Pinpoint the cell where the given text exists, returning its (x, y) midpoint coordinate. 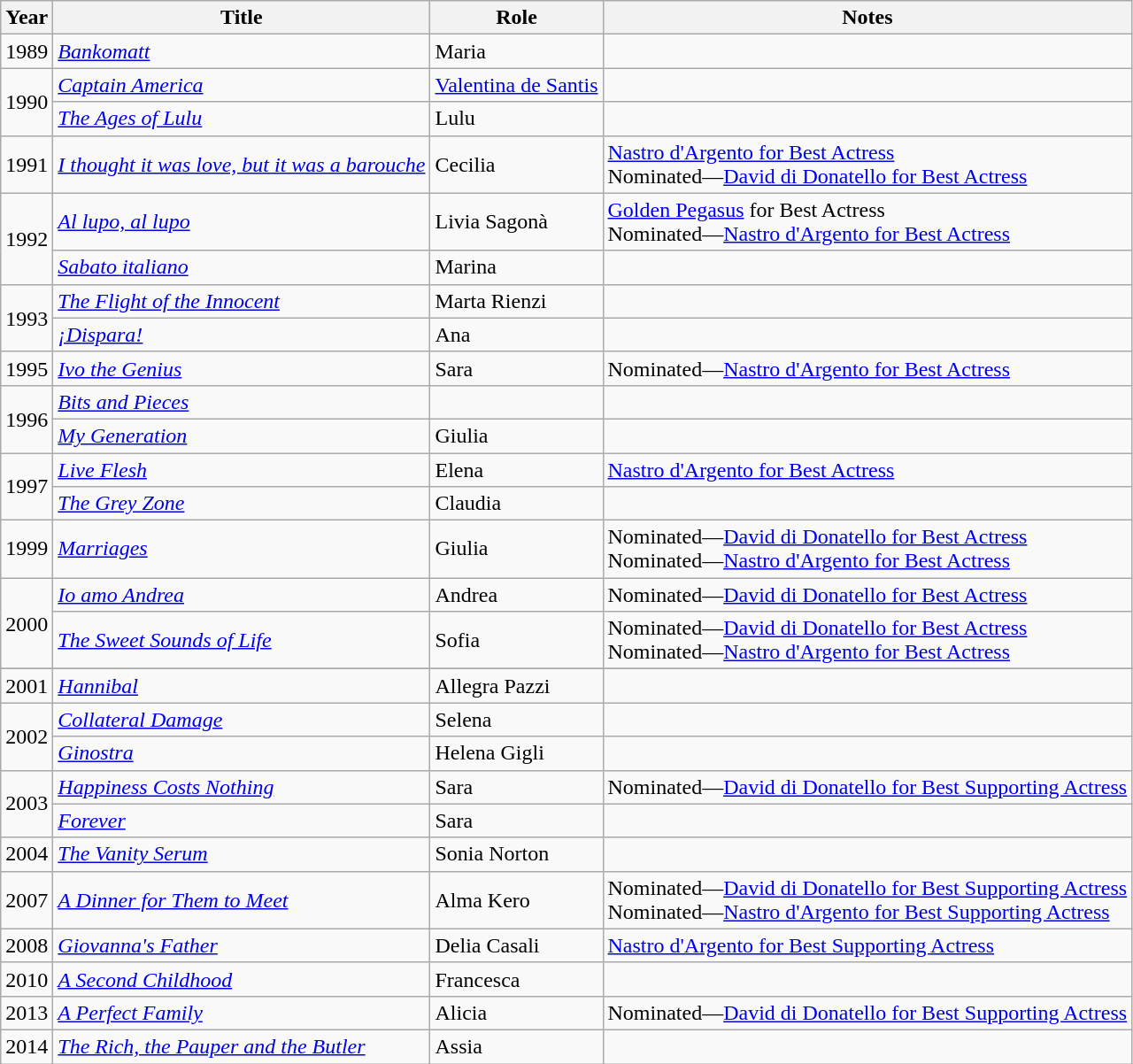
Ginostra (242, 753)
2010 (27, 979)
The Flight of the Innocent (242, 301)
Delia Casali (517, 945)
Ana (517, 335)
Valentina de Santis (517, 85)
2007 (27, 899)
A Second Childhood (242, 979)
Captain America (242, 85)
The Grey Zone (242, 504)
Assia (517, 1046)
Al lupo, al lupo (242, 221)
2008 (27, 945)
2014 (27, 1046)
Io amo Andrea (242, 595)
1993 (27, 318)
Bankomatt (242, 51)
Role (517, 18)
Maria (517, 51)
1995 (27, 368)
Elena (517, 470)
The Ages of Lulu (242, 119)
¡Dispara! (242, 335)
Alicia (517, 1013)
Alma Kero (517, 899)
Marriages (242, 549)
2002 (27, 736)
Helena Gigli (517, 753)
Nominated—Nastro d'Argento for Best Actress (867, 368)
1991 (27, 165)
Notes (867, 18)
The Sweet Sounds of Life (242, 641)
2003 (27, 804)
Lulu (517, 119)
Bits and Pieces (242, 402)
Cecilia (517, 165)
Happiness Costs Nothing (242, 787)
A Perfect Family (242, 1013)
Nastro d'Argento for Best Actress (867, 470)
Nastro d'Argento for Best Supporting Actress (867, 945)
The Rich, the Pauper and the Butler (242, 1046)
Selena (517, 720)
2013 (27, 1013)
The Vanity Serum (242, 854)
I thought it was love, but it was a barouche (242, 165)
1999 (27, 549)
2004 (27, 854)
Francesca (517, 979)
1992 (27, 239)
Sofia (517, 641)
Ivo the Genius (242, 368)
Marta Rienzi (517, 301)
Andrea (517, 595)
Title (242, 18)
1990 (27, 102)
Marina (517, 267)
Year (27, 18)
1989 (27, 51)
Nominated—David di Donatello for Best Supporting ActressNominated—Nastro d'Argento for Best Supporting Actress (867, 899)
Sabato italiano (242, 267)
1996 (27, 419)
1997 (27, 487)
Sonia Norton (517, 854)
Live Flesh (242, 470)
Collateral Damage (242, 720)
Allegra Pazzi (517, 686)
Giovanna's Father (242, 945)
Nastro d'Argento for Best ActressNominated—David di Donatello for Best Actress (867, 165)
2000 (27, 623)
My Generation (242, 436)
Hannibal (242, 686)
A Dinner for Them to Meet (242, 899)
2001 (27, 686)
Claudia (517, 504)
Golden Pegasus for Best ActressNominated—Nastro d'Argento for Best Actress (867, 221)
Forever (242, 821)
Livia Sagonà (517, 221)
Nominated—David di Donatello for Best Actress (867, 595)
